Capture the cell that displays the provided text and extract its [X, Y] central coordinate. 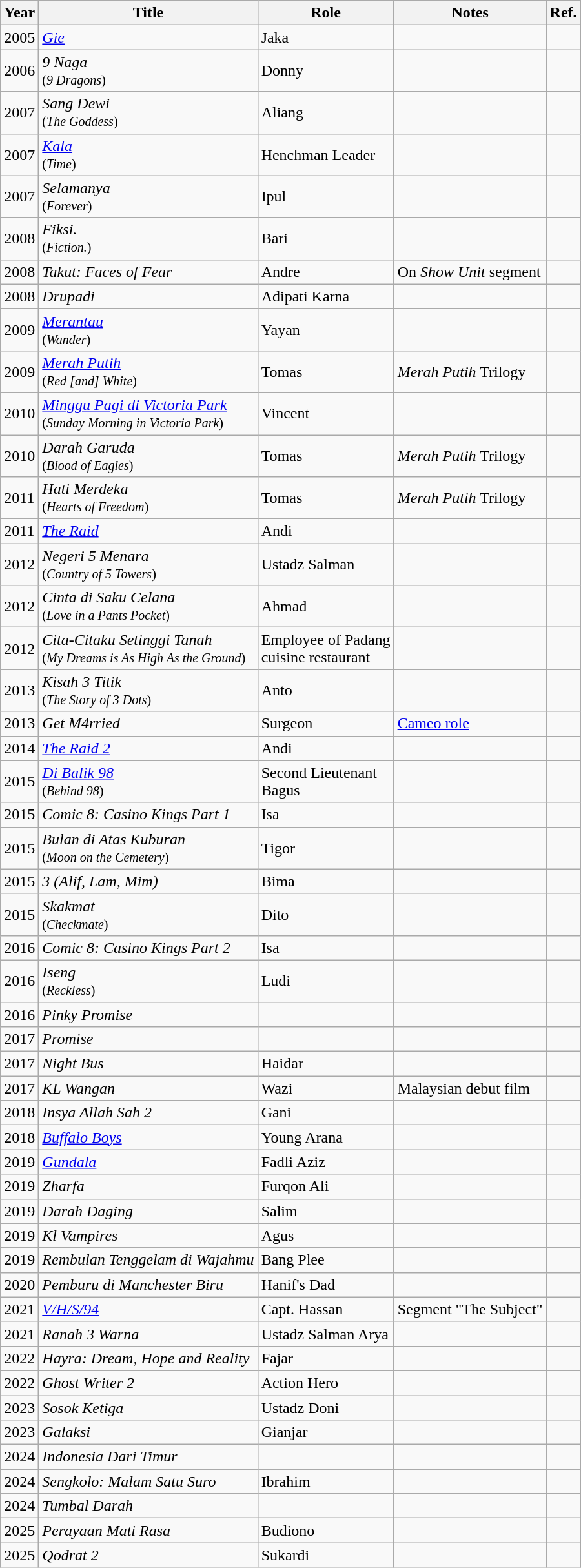
Aliang [325, 112]
Negeri 5 Menara (Country of 5 Towers) [148, 564]
Ipul [325, 196]
Cita-Citaku Setinggi Tanah (My Dreams is As High As the Ground) [148, 648]
Action Hero [325, 1383]
Comic 8: Casino Kings Part 2 [148, 948]
Qodrat 2 [148, 1555]
Segment "The Subject" [470, 1309]
Buffalo Boys [148, 1137]
Night Bus [148, 1064]
Merantau (Wander) [148, 329]
Adipati Karna [325, 296]
Rembulan Tenggelam di Wajahmu [148, 1260]
Pemburu di Manchester Biru [148, 1285]
Indonesia Dari Timur [148, 1457]
Yayan [325, 329]
Wazi [325, 1088]
Promise [148, 1039]
Notes [470, 13]
Cinta di Saku Celana (Love in a Pants Pocket) [148, 607]
The Raid 2 [148, 748]
Gie [148, 37]
Second Lieutenant Bagus [325, 781]
Kala (Time) [148, 155]
Minggu Pagi di Victoria Park (Sunday Morning in Victoria Park) [148, 413]
Title [148, 13]
Bari [325, 239]
Employee of Padang cuisine restaurant [325, 648]
Tumbal Darah [148, 1506]
V/H/S/94 [148, 1309]
Pinky Promise [148, 1014]
Ahmad [325, 607]
Insya Allah Sah 2 [148, 1113]
Sukardi [325, 1555]
On Show Unit segment [470, 272]
Ustadz Salman [325, 564]
Ibrahim [325, 1481]
Haidar [325, 1064]
Ustadz Salman Arya [325, 1334]
Surgeon [325, 724]
Budiono [325, 1531]
Perayaan Mati Rasa [148, 1531]
Skakmat (Checkmate) [148, 914]
3 (Alif, Lam, Mim) [148, 881]
Andre [325, 272]
2005 [19, 37]
Hayra: Dream, Hope and Reality [148, 1358]
2020 [19, 1285]
Ustadz Doni [325, 1408]
Bima [325, 881]
Bang Plee [325, 1260]
Darah Garuda (Blood of Eagles) [148, 456]
Bulan di Atas Kuburan (Moon on the Cemetery) [148, 848]
Galaksi [148, 1432]
Iseng (Reckless) [148, 981]
Dito [325, 914]
Takut: Faces of Fear [148, 272]
Young Arana [325, 1137]
Ranah 3 Warna [148, 1334]
Jaka [325, 37]
Darah Daging [148, 1211]
2006 [19, 71]
Fiksi. (Fiction.) [148, 239]
Gianjar [325, 1432]
Drupadi [148, 296]
Ludi [325, 981]
Agus [325, 1236]
Kl Vampires [148, 1236]
Gani [325, 1113]
Ghost Writer 2 [148, 1383]
Comic 8: Casino Kings Part 1 [148, 815]
Gundala [148, 1162]
Get M4rried [148, 724]
Kisah 3 Titik (The Story of 3 Dots) [148, 691]
Merah Putih (Red [and] White) [148, 372]
KL Wangan [148, 1088]
Sosok Ketiga [148, 1408]
Role [325, 13]
Tigor [325, 848]
Henchman Leader [325, 155]
Vincent [325, 413]
Hanif's Dad [325, 1285]
Zharfa [148, 1186]
2014 [19, 748]
Fajar [325, 1358]
Hati Merdeka (Hearts of Freedom) [148, 498]
Anto [325, 691]
Donny [325, 71]
Sengkolo: Malam Satu Suro [148, 1481]
Salim [325, 1211]
Ref. [563, 13]
Selamanya (Forever) [148, 196]
9 Naga (9 Dragons) [148, 71]
Sang Dewi (The Goddess) [148, 112]
Furqon Ali [325, 1186]
Malaysian debut film [470, 1088]
Year [19, 13]
The Raid [148, 531]
Di Balik 98 (Behind 98) [148, 781]
Cameo role [470, 724]
Capt. Hassan [325, 1309]
Fadli Aziz [325, 1162]
